Detect which cell encompasses the target text, then output its [X, Y] center coordinate. 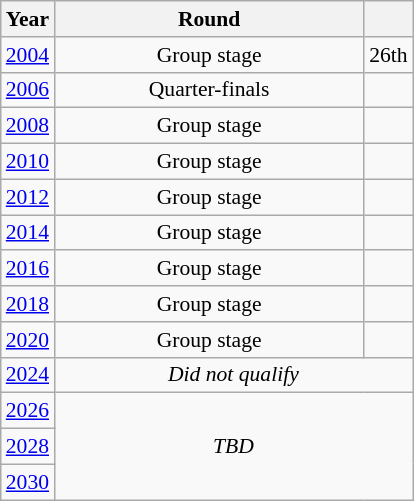
2006 [28, 90]
2016 [28, 269]
2020 [28, 340]
Did not qualify [234, 375]
TBD [234, 446]
2018 [28, 304]
26th [388, 55]
2028 [28, 447]
2026 [28, 411]
2004 [28, 55]
2024 [28, 375]
2030 [28, 482]
Quarter-finals [209, 90]
2008 [28, 126]
Year [28, 19]
2010 [28, 162]
Round [209, 19]
2014 [28, 233]
2012 [28, 197]
